Detect which cell encompasses the target text, then output its [x, y] center coordinate. 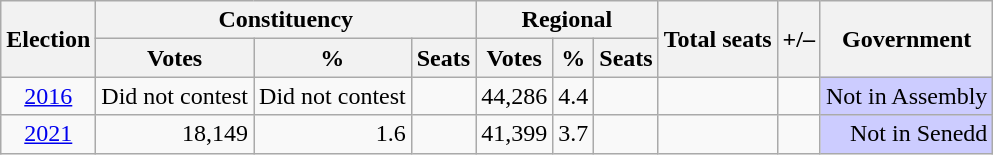
2016 [48, 96]
Constituency [286, 20]
1.6 [333, 134]
Not in Senedd [906, 134]
41,399 [514, 134]
2021 [48, 134]
3.7 [574, 134]
44,286 [514, 96]
Government [906, 39]
+/– [798, 39]
Total seats [718, 39]
Election [48, 39]
4.4 [574, 96]
Not in Assembly [906, 96]
Regional [568, 20]
18,149 [175, 134]
